Output the [X, Y] coordinate of the center of the cell containing the given text.  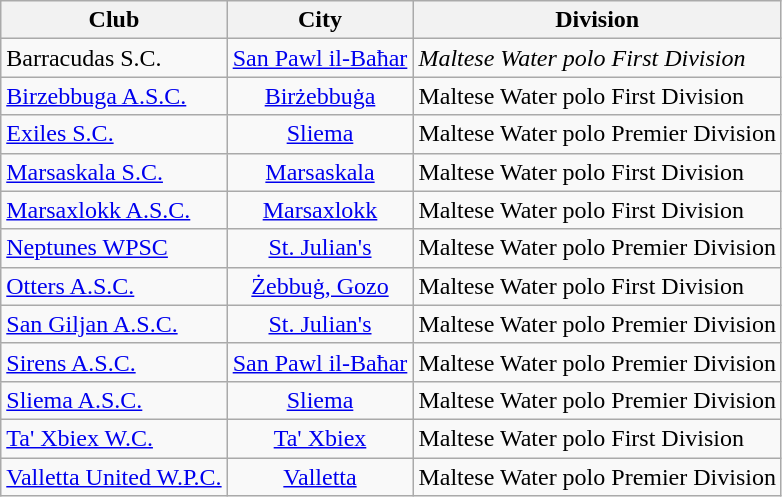
Marsaskala [320, 172]
Otters A.S.C. [114, 286]
Birżebbuġa [320, 96]
Exiles S.C. [114, 134]
Marsaxlokk [320, 210]
Ta' Xbiex W.C. [114, 438]
Sliema A.S.C. [114, 400]
Marsaskala S.C. [114, 172]
Sirens A.S.C. [114, 362]
Valletta [320, 477]
Club [114, 20]
Valletta United W.P.C. [114, 477]
Barracudas S.C. [114, 58]
Żebbuġ, Gozo [320, 286]
Division [598, 20]
Ta' Xbiex [320, 438]
Marsaxlokk A.S.C. [114, 210]
San Giljan A.S.C. [114, 324]
Birzebbuga A.S.C. [114, 96]
City [320, 20]
Neptunes WPSC [114, 248]
